Pinpoint the cell where the given text exists, returning its (x, y) midpoint coordinate. 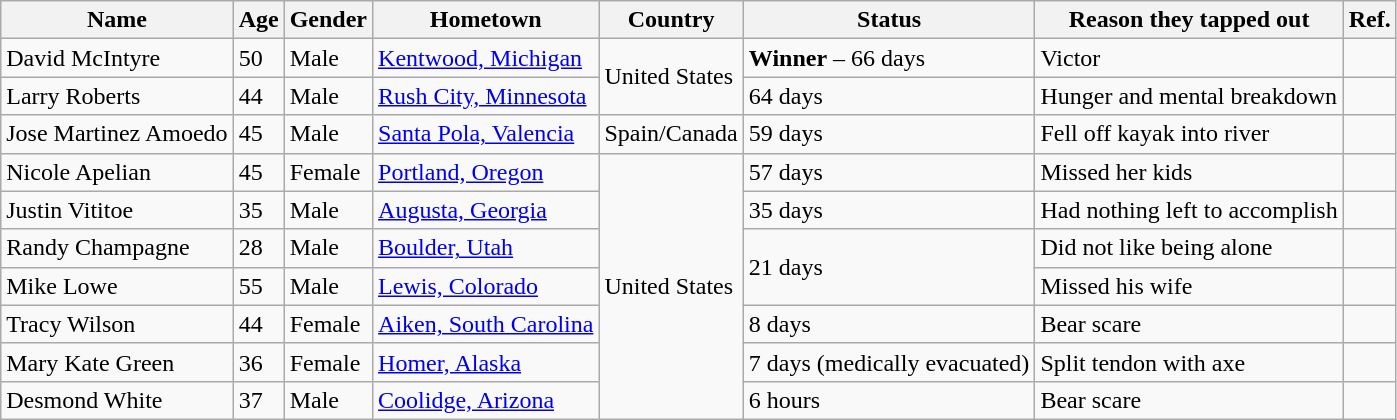
6 hours (889, 400)
Name (117, 20)
37 (258, 400)
Rush City, Minnesota (486, 96)
Ref. (1370, 20)
Portland, Oregon (486, 172)
Tracy Wilson (117, 324)
Homer, Alaska (486, 362)
Status (889, 20)
Winner – 66 days (889, 58)
Boulder, Utah (486, 248)
21 days (889, 267)
64 days (889, 96)
Gender (328, 20)
Split tendon with axe (1189, 362)
Desmond White (117, 400)
Missed his wife (1189, 286)
Country (671, 20)
55 (258, 286)
Had nothing left to accomplish (1189, 210)
Aiken, South Carolina (486, 324)
Did not like being alone (1189, 248)
Age (258, 20)
Augusta, Georgia (486, 210)
Hunger and mental breakdown (1189, 96)
Reason they tapped out (1189, 20)
50 (258, 58)
David McIntyre (117, 58)
Lewis, Colorado (486, 286)
Jose Martinez Amoedo (117, 134)
Spain/Canada (671, 134)
Missed her kids (1189, 172)
Kentwood, Michigan (486, 58)
Hometown (486, 20)
Santa Pola, Valencia (486, 134)
Randy Champagne (117, 248)
Victor (1189, 58)
59 days (889, 134)
Larry Roberts (117, 96)
8 days (889, 324)
Mike Lowe (117, 286)
57 days (889, 172)
Justin Vititoe (117, 210)
28 (258, 248)
35 (258, 210)
35 days (889, 210)
7 days (medically evacuated) (889, 362)
Fell off kayak into river (1189, 134)
Coolidge, Arizona (486, 400)
36 (258, 362)
Nicole Apelian (117, 172)
Mary Kate Green (117, 362)
